Provide the (x, y) coordinate of the cell's center where the given text is located.  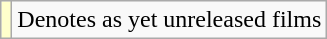
Denotes as yet unreleased films (170, 20)
